Find where the given text appears and provide that cell's center as [X, Y] coordinate. 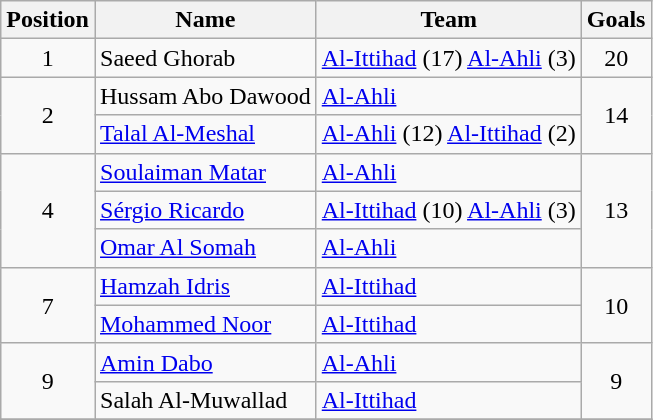
Sérgio Ricardo [205, 210]
Position [48, 20]
Al-Ahli (12) Al-Ittihad (2) [448, 134]
Al-Ittihad (17) Al-Ahli (3) [448, 58]
7 [48, 305]
20 [616, 58]
10 [616, 305]
2 [48, 115]
14 [616, 115]
Hussam Abo Dawood [205, 96]
13 [616, 210]
Mohammed Noor [205, 324]
Name [205, 20]
Saeed Ghorab [205, 58]
Talal Al-Meshal [205, 134]
Soulaiman Matar [205, 172]
Amin Dabo [205, 362]
1 [48, 58]
Goals [616, 20]
Hamzah Idris [205, 286]
Omar Al Somah [205, 248]
Al-Ittihad (10) Al-Ahli (3) [448, 210]
4 [48, 210]
Salah Al-Muwallad [205, 400]
Team [448, 20]
